Return the [x, y] coordinate for the center point of the cell that contains the specified text.  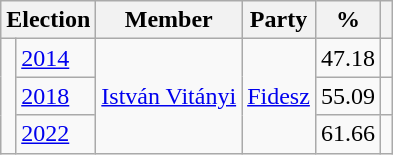
2022 [56, 134]
55.09 [348, 96]
Party [279, 20]
61.66 [348, 134]
István Vitányi [169, 96]
2014 [56, 58]
Member [169, 20]
2018 [56, 96]
Election [48, 20]
47.18 [348, 58]
% [348, 20]
Fidesz [279, 96]
